Search for the cell housing the specified text and yield its (X, Y) center coordinate. 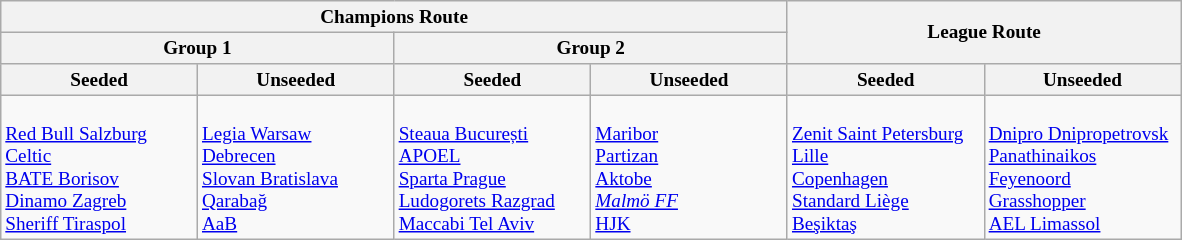
League Route (984, 32)
Legia Warsaw Debrecen Slovan Bratislava Qarabağ AaB (296, 167)
Champions Route (394, 17)
Red Bull Salzburg Celtic BATE Borisov Dinamo Zagreb Sheriff Tiraspol (100, 167)
Steaua București APOEL Sparta Prague Ludogorets Razgrad Maccabi Tel Aviv (492, 167)
Zenit Saint Petersburg Lille Copenhagen Standard Liège Beşiktaş (886, 167)
Group 2 (590, 48)
Group 1 (198, 48)
Dnipro Dnipropetrovsk Panathinaikos Feyenoord Grasshopper AEL Limassol (1082, 167)
Maribor Partizan Aktobe Malmö FF HJK (690, 167)
